Output the (X, Y) coordinate of the center of the cell containing the given text.  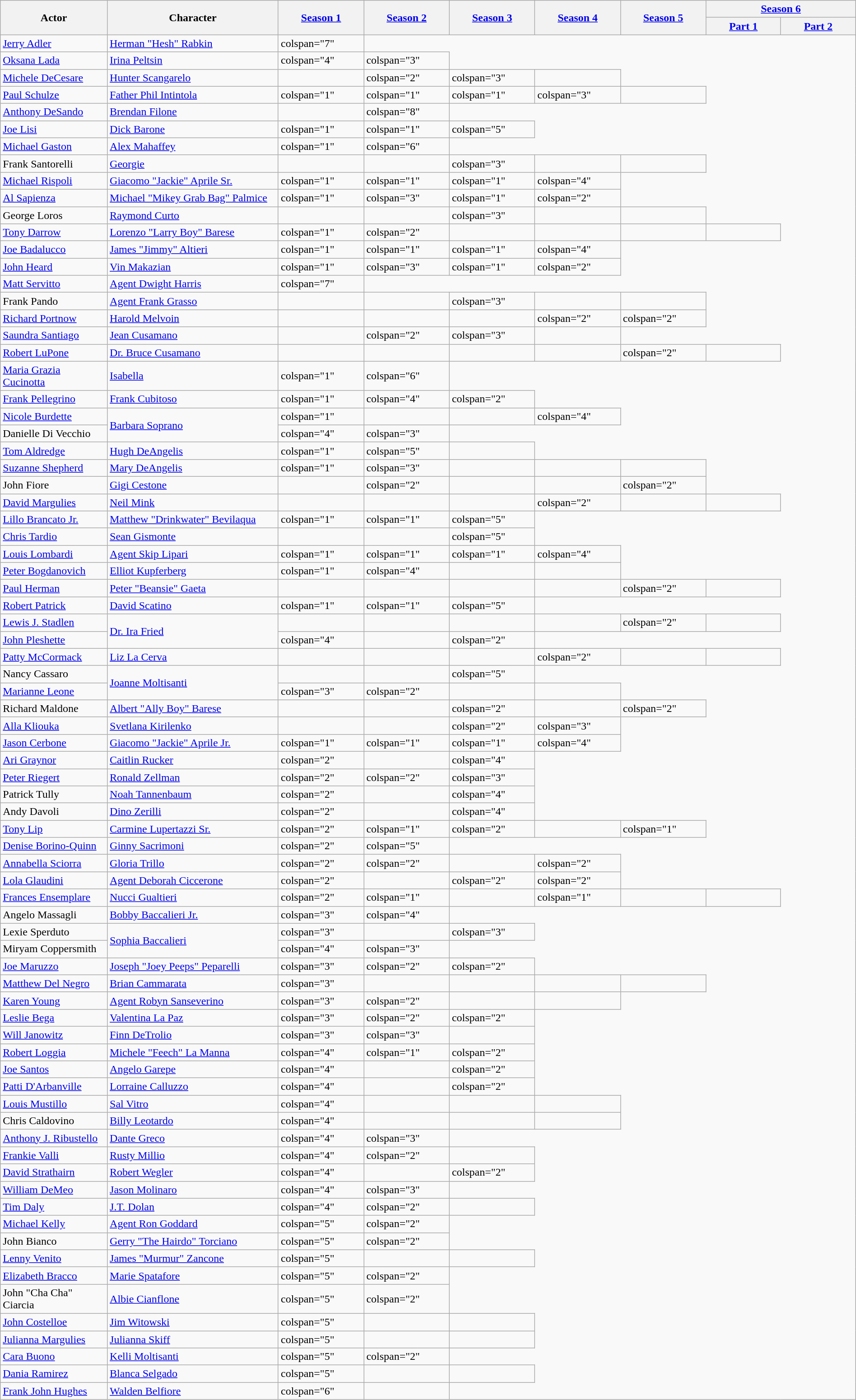
Al Sapienza (54, 198)
Sophia Baccalieri (193, 940)
Robert Patrick (54, 605)
Part 2 (818, 26)
Maria Grazia Cucinotta (54, 376)
Richard Portnow (54, 318)
Tony Lip (54, 829)
Jerry Adler (54, 43)
Tom Aldredge (54, 451)
Annabella Sciorra (54, 863)
Joe Lisi (54, 129)
Giacomo "Jackie" Aprile Jr. (193, 743)
Nicole Burdette (54, 416)
Joe Maruzzo (54, 966)
Carmine Lupertazzi Sr. (193, 829)
Julianna Skiff (193, 1340)
Tony Darrow (54, 233)
Frank Pellegrino (54, 399)
Andy Davoli (54, 812)
Albert "Ally Boy" Barese (193, 708)
Louis Mustillo (54, 1104)
Raymond Curto (193, 215)
Barbara Soprano (193, 425)
Lewis J. Stadlen (54, 623)
Father Phil Intintola (193, 95)
Hunter Scangarelo (193, 78)
Finn DeTrolio (193, 1035)
Season 5 (663, 18)
Lexie Sperduto (54, 932)
David Margulies (54, 502)
Joe Santos (54, 1070)
Bobby Baccalieri Jr. (193, 915)
Svetlana Kirilenko (193, 726)
Frank Cubitoso (193, 399)
Paul Herman (54, 588)
George Loros (54, 215)
Dr. Ira Fried (193, 631)
Lenny Venito (54, 1258)
John "Cha Cha" Ciarcia (54, 1298)
Michael "Mikey Grab Bag" Palmice (193, 198)
Julianna Margulies (54, 1340)
Marianne Leone (54, 691)
Nucci Gualtieri (193, 898)
Matthew "Drinkwater" Bevilaqua (193, 520)
Danielle Di Vecchio (54, 433)
Agent Frank Grasso (193, 301)
Noah Tannenbaum (193, 795)
Agent Skip Lipari (193, 554)
Miryam Coppersmith (54, 949)
Walden Belfiore (193, 1391)
Herman "Hesh" Rabkin (193, 43)
Cara Buono (54, 1357)
John Bianco (54, 1241)
Part 1 (744, 26)
Caitlin Rucker (193, 760)
Blanca Selgado (193, 1374)
Lorenzo "Larry Boy" Barese (193, 233)
Season 4 (578, 18)
Jason Molinaro (193, 1190)
Robert Wegler (193, 1172)
Gerry "The Hairdo" Torciano (193, 1241)
Dick Barone (193, 129)
Season 1 (321, 18)
William DeMeo (54, 1190)
John Heard (54, 267)
Marie Spatafore (193, 1275)
Brendan Filone (193, 112)
Alla Kliouka (54, 726)
Jim Witowski (193, 1322)
Jean Cusamano (193, 335)
Karen Young (54, 1000)
Gloria Trillo (193, 863)
Sean Gismonte (193, 537)
Lillo Brancato Jr. (54, 520)
Saundra Santiago (54, 335)
J.T. Dolan (193, 1207)
David Strathairn (54, 1172)
Paul Schulze (54, 95)
Irina Peltsin (193, 60)
Robert Loggia (54, 1052)
Dino Zerilli (193, 812)
Rusty Millio (193, 1155)
Anthony DeSando (54, 112)
Patty McCormack (54, 657)
Matthew Del Negro (54, 983)
Albie Cianflone (193, 1298)
Tim Daly (54, 1207)
Lola Glaudini (54, 880)
Nancy Cassaro (54, 674)
Leslie Bega (54, 1018)
Frankie Valli (54, 1155)
Valentina La Paz (193, 1018)
David Scatino (193, 605)
Alex Mahaffey (193, 146)
Suzanne Shepherd (54, 468)
Giacomo "Jackie" Aprile Sr. (193, 181)
Chris Tardio (54, 537)
Agent Deborah Ciccerone (193, 880)
Frank Santorelli (54, 163)
colspan="8" (406, 112)
Frances Ensemplare (54, 898)
John Pleshette (54, 640)
Joseph "Joey Peeps" Peparelli (193, 966)
Georgie (193, 163)
Sal Vitro (193, 1104)
Dr. Bruce Cusamano (193, 353)
Matt Servitto (54, 284)
Oksana Lada (54, 60)
Michael Kelly (54, 1224)
Frank Pando (54, 301)
Patti D'Arbanville (54, 1087)
James "Jimmy" Altieri (193, 250)
Richard Maldone (54, 708)
Michele "Feech" La Manna (193, 1052)
Ginny Sacrimoni (193, 846)
Dante Greco (193, 1138)
Elliot Kupferberg (193, 571)
Brian Cammarata (193, 983)
Peter Bogdanovich (54, 571)
Actor (54, 18)
James "Murmur" Zancone (193, 1258)
Season 2 (406, 18)
Ronald Zellman (193, 777)
Liz La Cerva (193, 657)
Character (193, 18)
Peter Riegert (54, 777)
Season 3 (492, 18)
Louis Lombardi (54, 554)
Michael Rispoli (54, 181)
Joe Badalucco (54, 250)
Gigi Cestone (193, 485)
Peter "Beansie" Gaeta (193, 588)
Lorraine Calluzzo (193, 1087)
Patrick Tully (54, 795)
Hugh DeAngelis (193, 451)
Will Janowitz (54, 1035)
Agent Ron Goddard (193, 1224)
Angelo Garepe (193, 1070)
Kelli Moltisanti (193, 1357)
Michele DeCesare (54, 78)
Denise Borino-Quinn (54, 846)
Anthony J. Ribustello (54, 1138)
Joanne Moltisanti (193, 683)
Robert LuPone (54, 353)
Neil Mink (193, 502)
Mary DeAngelis (193, 468)
Harold Melvoin (193, 318)
Season 6 (781, 9)
Michael Gaston (54, 146)
Dania Ramirez (54, 1374)
Elizabeth Bracco (54, 1275)
Frank John Hughes (54, 1391)
Isabella (193, 376)
Ari Graynor (54, 760)
Agent Robyn Sanseverino (193, 1000)
John Costelloe (54, 1322)
Chris Caldovino (54, 1121)
Agent Dwight Harris (193, 284)
John Fiore (54, 485)
Vin Makazian (193, 267)
Angelo Massagli (54, 915)
Billy Leotardo (193, 1121)
Jason Cerbone (54, 743)
